Scan for the cell matching the given text and deliver its (x, y) coordinate at center. 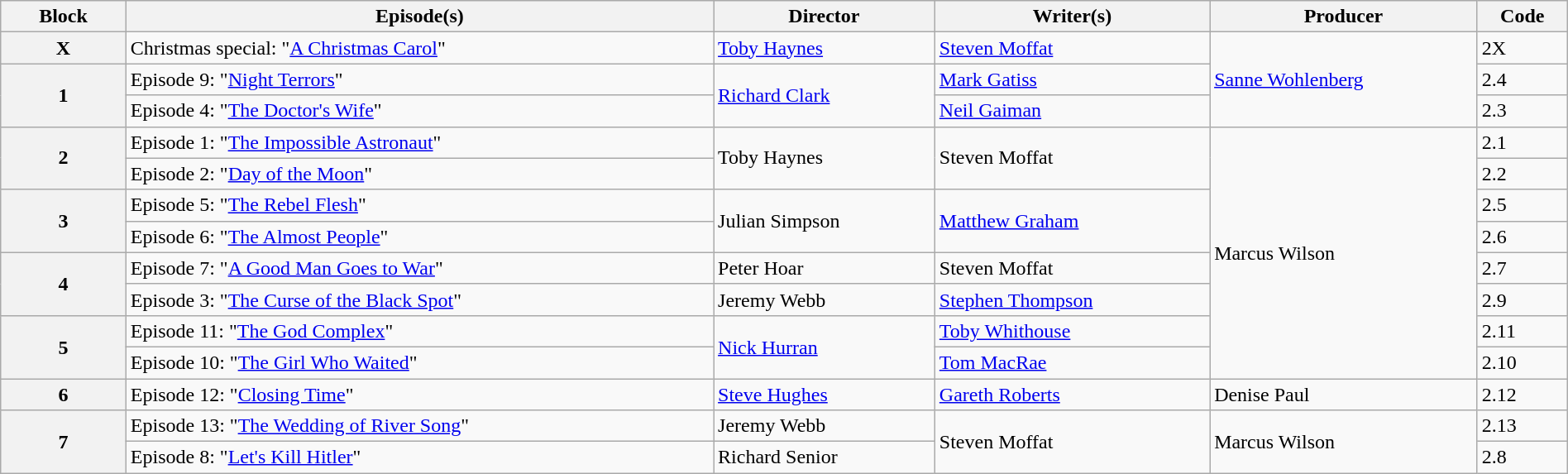
Block (64, 17)
Director (825, 17)
1 (64, 95)
Steve Hughes (825, 395)
Producer (1344, 17)
Toby Whithouse (1072, 331)
Richard Senior (825, 457)
Denise Paul (1344, 395)
2.12 (1522, 395)
Episode 12: "Closing Time" (419, 395)
Episode 11: "The God Complex" (419, 331)
Episode 7: "A Good Man Goes to War" (419, 268)
2.4 (1522, 79)
2.2 (1522, 174)
Tom MacRae (1072, 362)
Code (1522, 17)
3 (64, 221)
Episode 3: "The Curse of the Black Spot" (419, 299)
2.11 (1522, 331)
2.13 (1522, 426)
Episode 5: "The Rebel Flesh" (419, 205)
Matthew Graham (1072, 221)
Neil Gaiman (1072, 111)
Peter Hoar (825, 268)
Christmas special: "A Christmas Carol" (419, 48)
X (64, 48)
Nick Hurran (825, 347)
Episode 1: "The Impossible Astronaut" (419, 142)
2.8 (1522, 457)
2.5 (1522, 205)
Episode 13: "The Wedding of River Song" (419, 426)
2X (1522, 48)
Episode 6: "The Almost People" (419, 237)
Richard Clark (825, 95)
Episode(s) (419, 17)
Writer(s) (1072, 17)
Stephen Thompson (1072, 299)
7 (64, 442)
4 (64, 284)
Episode 8: "Let's Kill Hitler" (419, 457)
Julian Simpson (825, 221)
2.9 (1522, 299)
Sanne Wohlenberg (1344, 79)
2.1 (1522, 142)
6 (64, 395)
2.10 (1522, 362)
Episode 9: "Night Terrors" (419, 79)
Episode 2: "Day of the Moon" (419, 174)
5 (64, 347)
2 (64, 158)
2.3 (1522, 111)
Episode 10: "The Girl Who Waited" (419, 362)
2.6 (1522, 237)
Gareth Roberts (1072, 395)
Episode 4: "The Doctor's Wife" (419, 111)
Mark Gatiss (1072, 79)
2.7 (1522, 268)
